Pinpoint the cell where the given text exists, returning its [X, Y] midpoint coordinate. 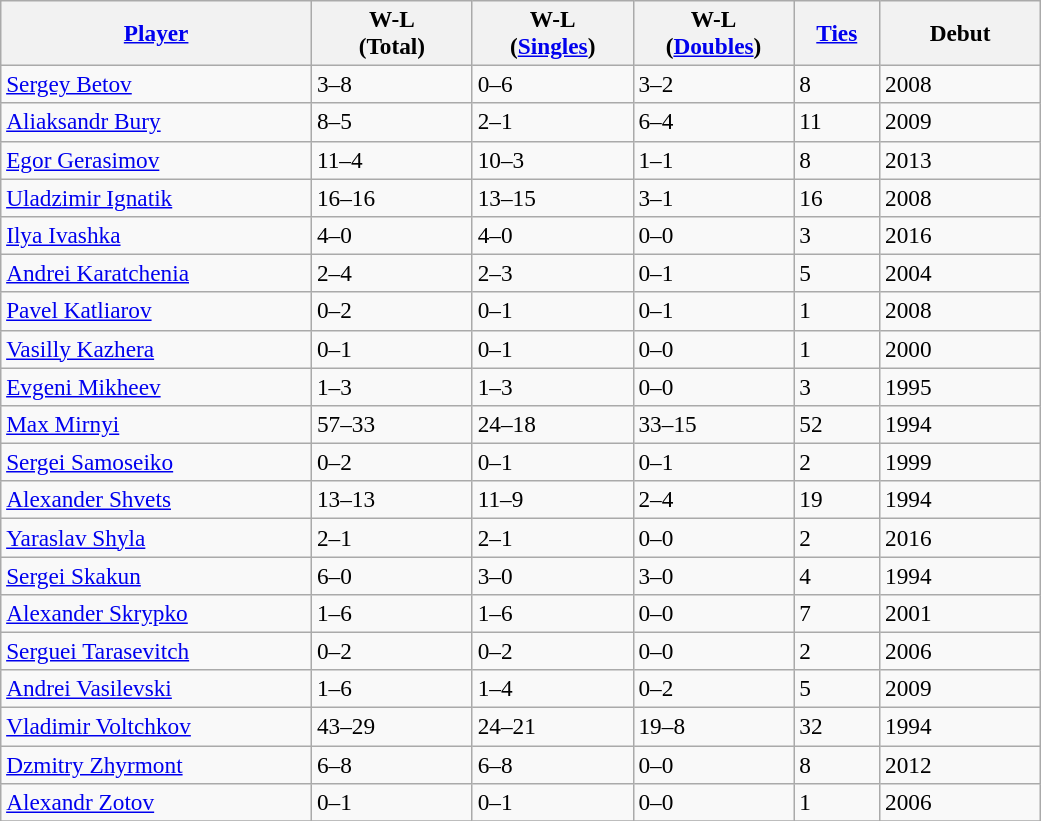
Sergei Skakun [156, 575]
11–4 [392, 160]
2012 [960, 764]
Vladimir Voltchkov [156, 726]
Dzmitry Zhyrmont [156, 764]
8–5 [392, 122]
1995 [960, 386]
43–29 [392, 726]
Player [156, 32]
W-L(Doubles) [714, 32]
Evgeni Mikheev [156, 386]
11–9 [552, 500]
19–8 [714, 726]
13–15 [552, 197]
10–3 [552, 160]
52 [837, 424]
2013 [960, 160]
1–4 [552, 689]
2001 [960, 613]
1999 [960, 462]
Sergey Betov [156, 84]
2004 [960, 273]
32 [837, 726]
3–1 [714, 197]
Ilya Ivashka [156, 235]
2000 [960, 349]
Alexander Shvets [156, 500]
Debut [960, 32]
7 [837, 613]
3–8 [392, 84]
4 [837, 575]
1–1 [714, 160]
Vasilly Kazhera [156, 349]
6–4 [714, 122]
Pavel Katliarov [156, 311]
Max Mirnyi [156, 424]
Andrei Karatchenia [156, 273]
33–15 [714, 424]
W-L(Total) [392, 32]
13–13 [392, 500]
W-L(Singles) [552, 32]
Sergei Samoseiko [156, 462]
2–3 [552, 273]
16–16 [392, 197]
Alexander Skrypko [156, 613]
24–21 [552, 726]
Yaraslav Shyla [156, 537]
11 [837, 122]
Uladzimir Ignatik [156, 197]
57–33 [392, 424]
16 [837, 197]
24–18 [552, 424]
Ties [837, 32]
19 [837, 500]
0–6 [552, 84]
Egor Gerasimov [156, 160]
Aliaksandr Bury [156, 122]
Alexandr Zotov [156, 802]
Serguei Tarasevitch [156, 651]
Andrei Vasilevski [156, 689]
3–2 [714, 84]
6–0 [392, 575]
